Search for the cell housing the specified text and yield its [x, y] center coordinate. 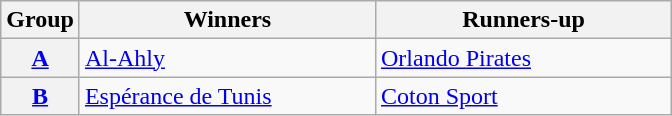
Runners-up [523, 20]
Winners [227, 20]
Group [40, 20]
Coton Sport [523, 96]
B [40, 96]
Orlando Pirates [523, 58]
A [40, 58]
Al-Ahly [227, 58]
Espérance de Tunis [227, 96]
